Capture the cell that displays the provided text and extract its (X, Y) central coordinate. 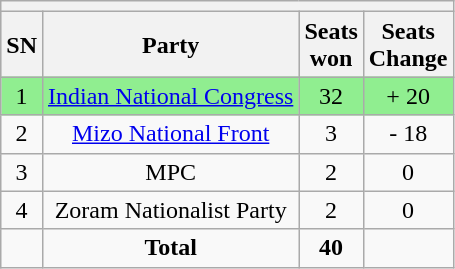
Mizo National Front (170, 134)
SN (22, 44)
Indian National Congress (170, 96)
Total (170, 248)
Seatswon (331, 44)
40 (331, 248)
Party (170, 44)
1 (22, 96)
+ 20 (408, 96)
4 (22, 210)
MPC (170, 172)
- 18 (408, 134)
SeatsChange (408, 44)
32 (331, 96)
Zoram Nationalist Party (170, 210)
